Scan for the cell matching the given text and deliver its [X, Y] coordinate at center. 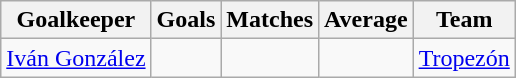
Average [366, 20]
Matches [270, 20]
Iván González [76, 58]
Goals [186, 20]
Team [464, 20]
Tropezón [464, 58]
Goalkeeper [76, 20]
